Scan for the cell matching the given text and deliver its (X, Y) coordinate at center. 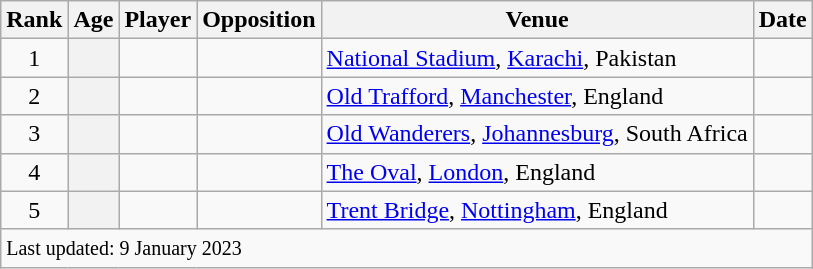
5 (34, 210)
3 (34, 134)
Rank (34, 20)
Age (94, 20)
Opposition (259, 20)
Player (158, 20)
Date (782, 20)
The Oval, London, England (537, 172)
2 (34, 96)
Trent Bridge, Nottingham, England (537, 210)
Old Trafford, Manchester, England (537, 96)
Old Wanderers, Johannesburg, South Africa (537, 134)
Last updated: 9 January 2023 (407, 248)
1 (34, 58)
Venue (537, 20)
4 (34, 172)
National Stadium, Karachi, Pakistan (537, 58)
